Detect which cell encompasses the target text, then output its [X, Y] center coordinate. 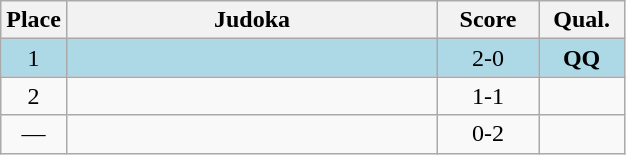
Score [488, 20]
— [34, 134]
1 [34, 58]
2-0 [488, 58]
Qual. [582, 20]
0-2 [488, 134]
Place [34, 20]
Judoka [252, 20]
1-1 [488, 96]
QQ [582, 58]
2 [34, 96]
